Detect which cell encompasses the target text, then output its [X, Y] center coordinate. 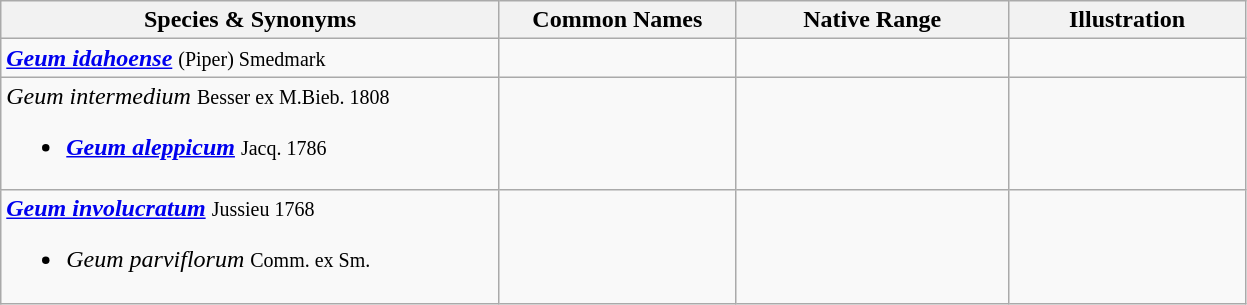
Illustration [1127, 20]
Species & Synonyms [250, 20]
Geum involucratum Jussieu 1768Geum parviflorum Comm. ex Sm. [250, 246]
Geum idahoense (Piper) Smedmark [250, 58]
Common Names [617, 20]
Geum intermedium Besser ex M.Bieb. 1808Geum aleppicum Jacq. 1786 [250, 134]
Native Range [872, 20]
